Pinpoint the cell where the given text exists, returning its [X, Y] midpoint coordinate. 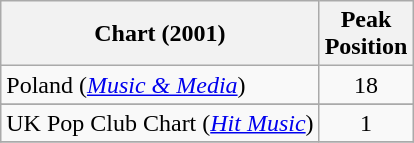
Chart (2001) [160, 34]
UK Pop Club Chart (Hit Music) [160, 123]
1 [366, 123]
PeakPosition [366, 34]
18 [366, 85]
Poland (Music & Media) [160, 85]
